Return [X, Y] of the center of cell containing provided text 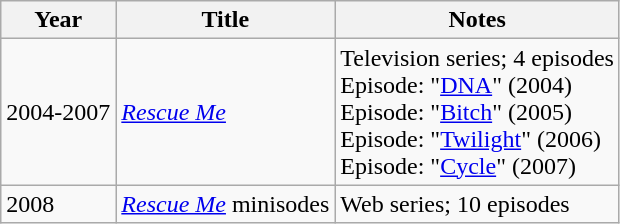
Notes [478, 20]
Year [58, 20]
2008 [58, 204]
Television series; 4 episodesEpisode: "DNA" (2004)Episode: "Bitch" (2005)Episode: "Twilight" (2006)Episode: "Cycle" (2007) [478, 112]
Rescue Me [226, 112]
Title [226, 20]
Web series; 10 episodes [478, 204]
Rescue Me minisodes [226, 204]
2004-2007 [58, 112]
